Pinpoint the cell where the given text exists, returning its (x, y) midpoint coordinate. 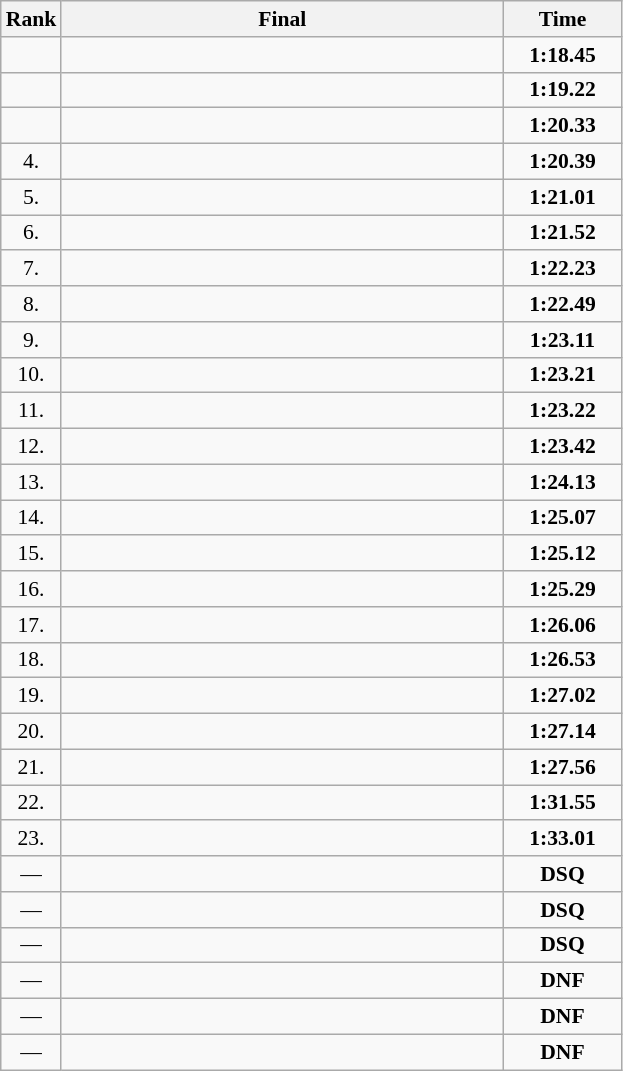
10. (32, 375)
15. (32, 554)
1:21.01 (562, 197)
1:23.42 (562, 447)
1:26.53 (562, 660)
1:25.29 (562, 589)
18. (32, 660)
7. (32, 269)
1:20.33 (562, 126)
12. (32, 447)
14. (32, 518)
20. (32, 732)
21. (32, 767)
1:22.49 (562, 304)
16. (32, 589)
1:27.56 (562, 767)
1:18.45 (562, 55)
9. (32, 340)
1:33.01 (562, 839)
Time (562, 19)
23. (32, 839)
1:31.55 (562, 803)
17. (32, 625)
1:23.22 (562, 411)
1:23.21 (562, 375)
1:24.13 (562, 482)
11. (32, 411)
6. (32, 233)
1:20.39 (562, 162)
1:22.23 (562, 269)
Rank (32, 19)
13. (32, 482)
1:27.02 (562, 696)
1:26.06 (562, 625)
19. (32, 696)
1:25.12 (562, 554)
22. (32, 803)
8. (32, 304)
1:25.07 (562, 518)
1:19.22 (562, 90)
1:23.11 (562, 340)
4. (32, 162)
Final (282, 19)
1:27.14 (562, 732)
5. (32, 197)
1:21.52 (562, 233)
